Pinpoint the cell where the given text exists, returning its (X, Y) midpoint coordinate. 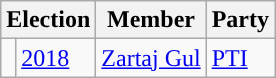
Election (48, 20)
Zartaj Gul (151, 58)
Member (151, 20)
PTI (240, 58)
Party (240, 20)
2018 (56, 58)
